Scan for the cell matching the given text and deliver its [X, Y] coordinate at center. 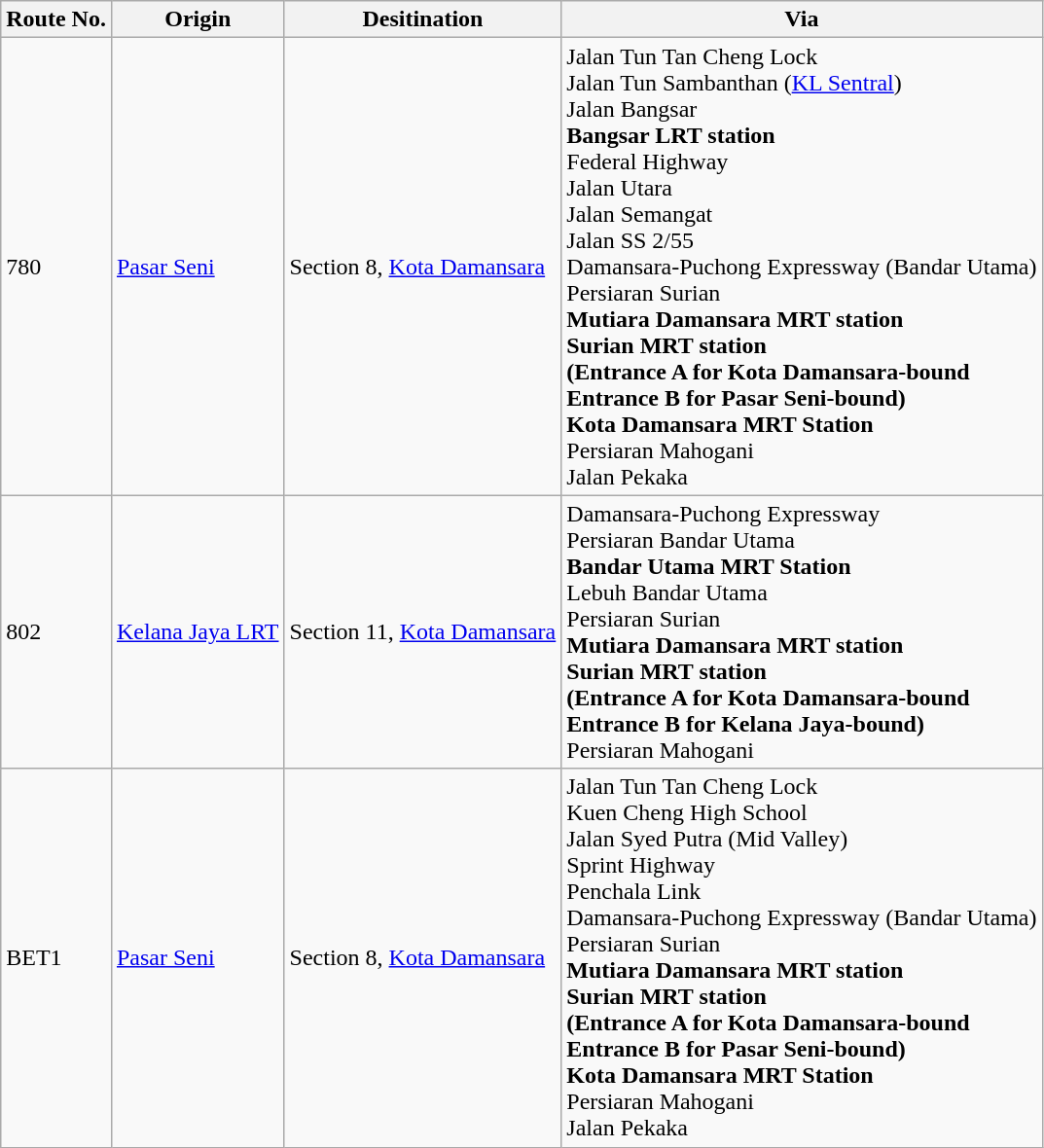
Desitination [422, 19]
802 [56, 632]
780 [56, 267]
Route No. [56, 19]
Origin [198, 19]
Section 11, Kota Damansara [422, 632]
Via [802, 19]
BET1 [56, 957]
Kelana Jaya LRT [198, 632]
